From the cell containing the given text, extract its center point as (x, y) coordinate. 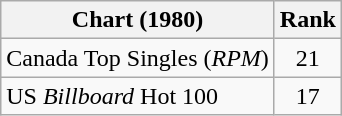
17 (308, 96)
21 (308, 58)
US Billboard Hot 100 (138, 96)
Canada Top Singles (RPM) (138, 58)
Rank (308, 20)
Chart (1980) (138, 20)
